Search for the cell housing the specified text and yield its (x, y) center coordinate. 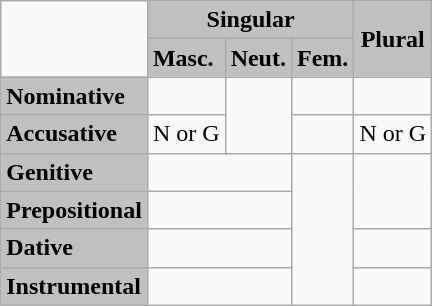
Instrumental (74, 286)
Neut. (258, 58)
Plural (393, 39)
Masc. (186, 58)
Genitive (74, 172)
Dative (74, 248)
Prepositional (74, 210)
Fem. (322, 58)
Nominative (74, 96)
Accusative (74, 134)
Singular (250, 20)
